Pinpoint the cell where the given text exists, returning its [X, Y] midpoint coordinate. 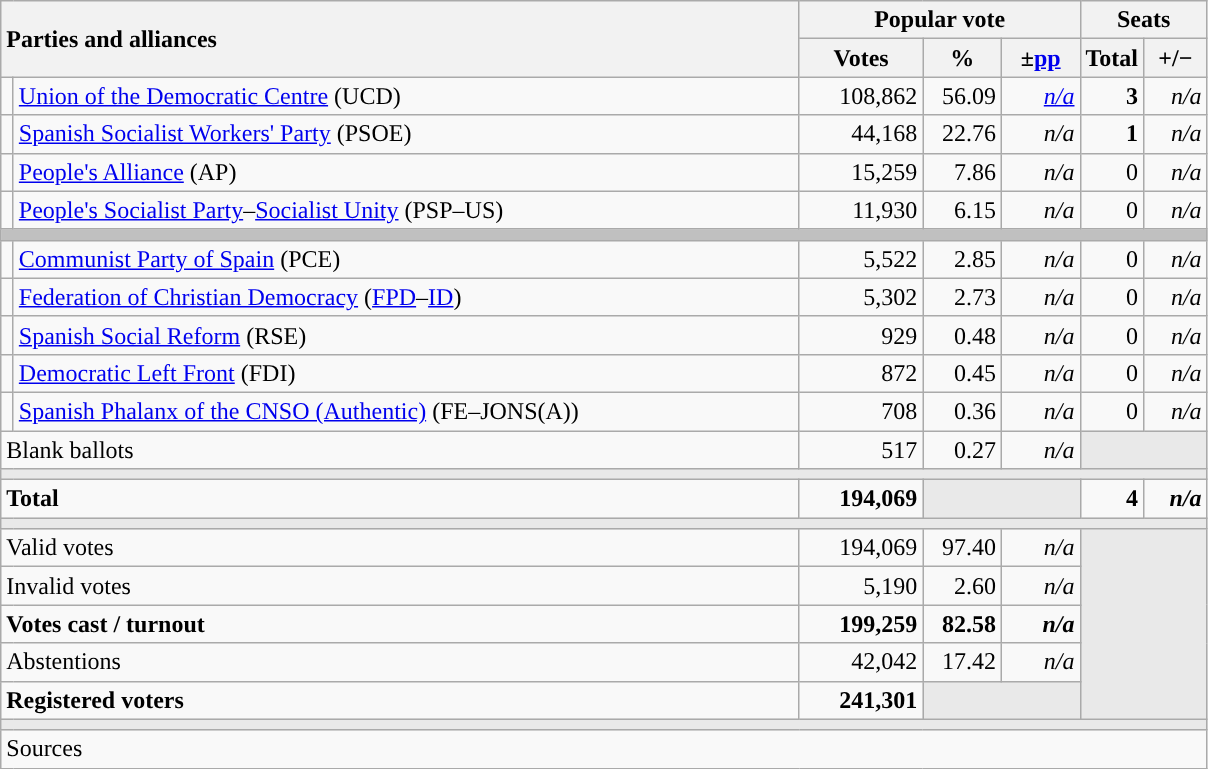
Invalid votes [400, 586]
7.86 [962, 172]
Federation of Christian Democracy (FPD–ID) [406, 297]
People's Alliance (AP) [406, 172]
2.73 [962, 297]
Democratic Left Front (FDI) [406, 373]
97.40 [962, 548]
5,522 [861, 259]
Blank ballots [400, 449]
Communist Party of Spain (PCE) [406, 259]
5,190 [861, 586]
15,259 [861, 172]
11,930 [861, 210]
0.36 [962, 411]
708 [861, 411]
Votes cast / turnout [400, 624]
Valid votes [400, 548]
Union of the Democratic Centre (UCD) [406, 96]
0.45 [962, 373]
Spanish Socialist Workers' Party (PSOE) [406, 134]
517 [861, 449]
0.48 [962, 335]
Seats [1144, 20]
Popular vote [940, 20]
241,301 [861, 700]
±pp [1040, 58]
44,168 [861, 134]
1 [1112, 134]
People's Socialist Party–Socialist Unity (PSP–US) [406, 210]
% [962, 58]
82.58 [962, 624]
Registered voters [400, 700]
22.76 [962, 134]
2.85 [962, 259]
2.60 [962, 586]
872 [861, 373]
4 [1112, 499]
+/− [1176, 58]
56.09 [962, 96]
929 [861, 335]
17.42 [962, 662]
5,302 [861, 297]
42,042 [861, 662]
Spanish Social Reform (RSE) [406, 335]
Votes [861, 58]
0.27 [962, 449]
Abstentions [400, 662]
Sources [604, 749]
3 [1112, 96]
6.15 [962, 210]
Spanish Phalanx of the CNSO (Authentic) (FE–JONS(A)) [406, 411]
199,259 [861, 624]
108,862 [861, 96]
Parties and alliances [400, 39]
